Find where the given text appears and provide that cell's center as (X, Y) coordinate. 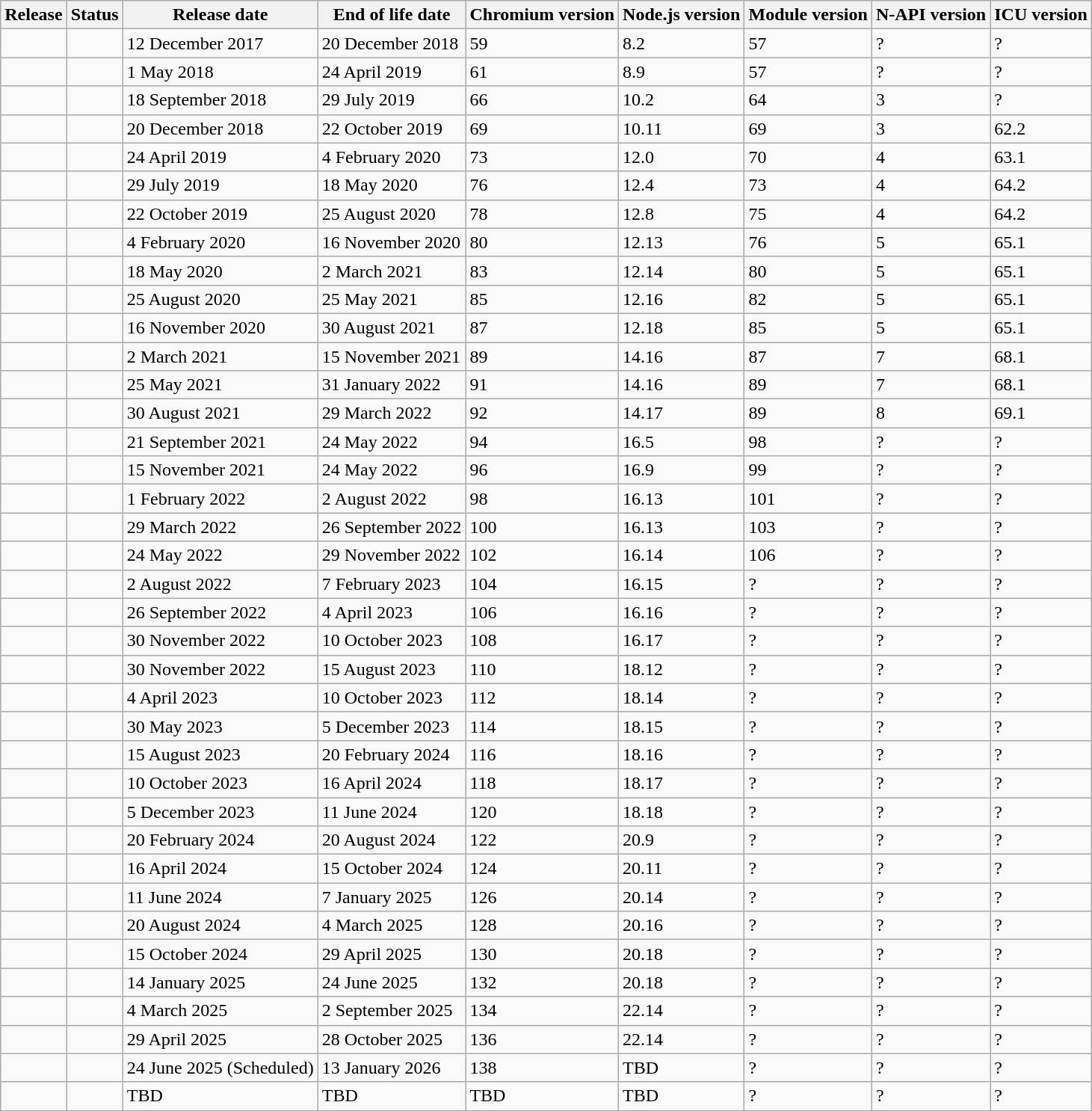
102 (543, 555)
20.11 (682, 869)
18 September 2018 (220, 100)
83 (543, 271)
130 (543, 954)
100 (543, 527)
16.15 (682, 584)
91 (543, 385)
18.17 (682, 783)
12.4 (682, 185)
99 (808, 470)
92 (543, 413)
70 (808, 157)
18.15 (682, 726)
12.0 (682, 157)
16.5 (682, 442)
69.1 (1041, 413)
18.14 (682, 698)
62.2 (1041, 129)
12.16 (682, 299)
18.16 (682, 754)
114 (543, 726)
12.14 (682, 271)
63.1 (1041, 157)
94 (543, 442)
7 January 2025 (392, 897)
30 May 2023 (220, 726)
103 (808, 527)
16.9 (682, 470)
12.8 (682, 214)
132 (543, 982)
120 (543, 811)
64 (808, 100)
16.17 (682, 641)
118 (543, 783)
Chromium version (543, 15)
7 February 2023 (392, 584)
20.14 (682, 897)
14 January 2025 (220, 982)
108 (543, 641)
10.2 (682, 100)
96 (543, 470)
66 (543, 100)
24 June 2025 (Scheduled) (220, 1068)
21 September 2021 (220, 442)
14.17 (682, 413)
18.12 (682, 669)
20.16 (682, 926)
Module version (808, 15)
28 October 2025 (392, 1039)
12.13 (682, 242)
13 January 2026 (392, 1068)
18.18 (682, 811)
ICU version (1041, 15)
59 (543, 43)
8.9 (682, 72)
16.16 (682, 612)
116 (543, 754)
20.9 (682, 840)
Release (34, 15)
122 (543, 840)
29 November 2022 (392, 555)
128 (543, 926)
8.2 (682, 43)
101 (808, 499)
110 (543, 669)
138 (543, 1068)
104 (543, 584)
134 (543, 1011)
Release date (220, 15)
1 February 2022 (220, 499)
12 December 2017 (220, 43)
1 May 2018 (220, 72)
10.11 (682, 129)
16.14 (682, 555)
112 (543, 698)
75 (808, 214)
8 (931, 413)
126 (543, 897)
124 (543, 869)
12.18 (682, 327)
2 September 2025 (392, 1011)
78 (543, 214)
End of life date (392, 15)
61 (543, 72)
31 January 2022 (392, 385)
24 June 2025 (392, 982)
136 (543, 1039)
Node.js version (682, 15)
Status (94, 15)
N-API version (931, 15)
82 (808, 299)
